Return (x, y) of the center of cell containing provided text 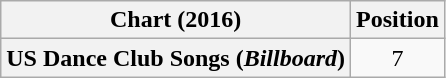
Position (398, 20)
US Dance Club Songs (Billboard) (176, 58)
Chart (2016) (176, 20)
7 (398, 58)
